Output the [x, y] coordinate of the center of the cell containing the given text.  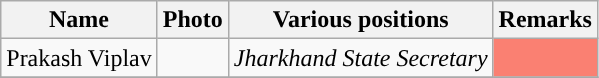
Jharkhand State Secretary [360, 58]
Prakash Viplav [79, 58]
Remarks [545, 20]
Various positions [360, 20]
Name [79, 20]
Photo [192, 20]
